Find where the given text appears and provide that cell's center as (X, Y) coordinate. 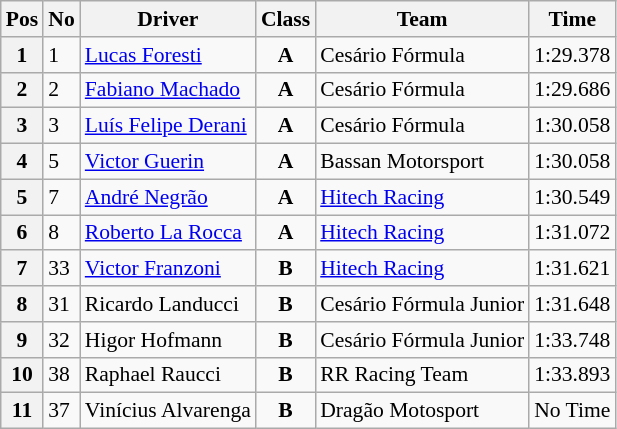
10 (22, 375)
Higor Hofmann (168, 340)
1:29.378 (572, 55)
Time (572, 19)
1:31.621 (572, 269)
Bassan Motorsport (422, 162)
38 (62, 375)
6 (22, 233)
Roberto La Rocca (168, 233)
Driver (168, 19)
1:29.686 (572, 90)
37 (62, 411)
Class (286, 19)
Vinícius Alvarenga (168, 411)
Fabiano Machado (168, 90)
Dragão Motosport (422, 411)
Lucas Foresti (168, 55)
1:30.549 (572, 197)
Raphael Raucci (168, 375)
No (62, 19)
1:33.893 (572, 375)
Victor Guerin (168, 162)
32 (62, 340)
31 (62, 304)
Pos (22, 19)
33 (62, 269)
Victor Franzoni (168, 269)
Luís Felipe Derani (168, 126)
1:31.648 (572, 304)
11 (22, 411)
RR Racing Team (422, 375)
1:31.072 (572, 233)
Team (422, 19)
4 (22, 162)
Ricardo Landucci (168, 304)
André Negrão (168, 197)
1:33.748 (572, 340)
9 (22, 340)
No Time (572, 411)
